Search for the cell housing the specified text and yield its [X, Y] center coordinate. 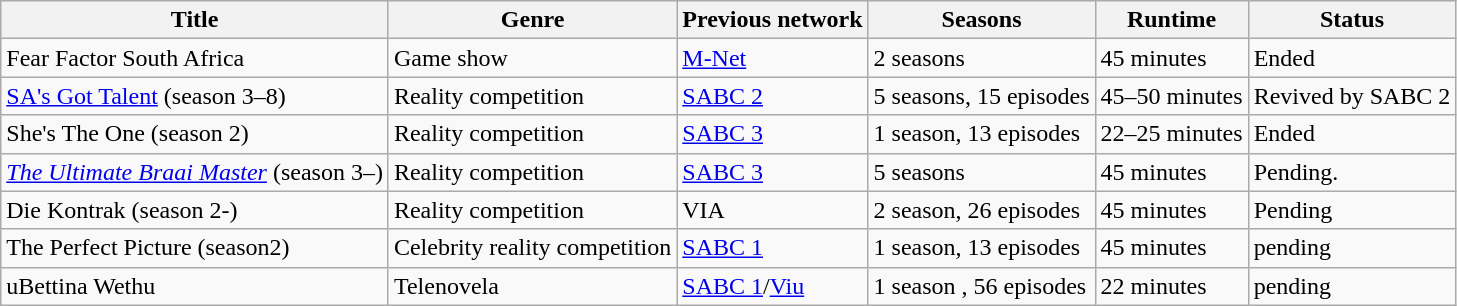
Fear Factor South Africa [195, 58]
SABC 1/Viu [772, 286]
VIA [772, 210]
22 minutes [1172, 286]
uBettina Wethu [195, 286]
The Perfect Picture (season2) [195, 248]
Status [1352, 20]
SA's Got Talent (season 3–8) [195, 96]
Previous network [772, 20]
Revived by SABC 2 [1352, 96]
2 season, 26 episodes [982, 210]
Genre [532, 20]
SABC 2 [772, 96]
Seasons [982, 20]
Die Kontrak (season 2-) [195, 210]
Runtime [1172, 20]
5 seasons [982, 172]
Pending. [1352, 172]
5 seasons, 15 episodes [982, 96]
45–50 minutes [1172, 96]
1 season , 56 episodes [982, 286]
2 seasons [982, 58]
Title [195, 20]
SABC 1 [772, 248]
Pending [1352, 210]
M-Net [772, 58]
Telenovela [532, 286]
Game show [532, 58]
22–25 minutes [1172, 134]
Celebrity reality competition [532, 248]
The Ultimate Braai Master (season 3–) [195, 172]
She's The One (season 2) [195, 134]
